Output the [x, y] coordinate of the center of the cell containing the given text.  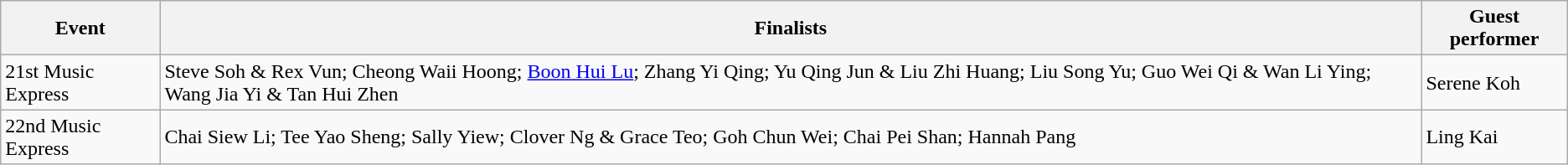
Serene Koh [1494, 82]
Ling Kai [1494, 137]
Finalists [791, 28]
21st Music Express [80, 82]
22nd Music Express [80, 137]
Guest performer [1494, 28]
Event [80, 28]
Chai Siew Li; Tee Yao Sheng; Sally Yiew; Clover Ng & Grace Teo; Goh Chun Wei; Chai Pei Shan; Hannah Pang [791, 137]
